Detect which cell encompasses the target text, then output its [x, y] center coordinate. 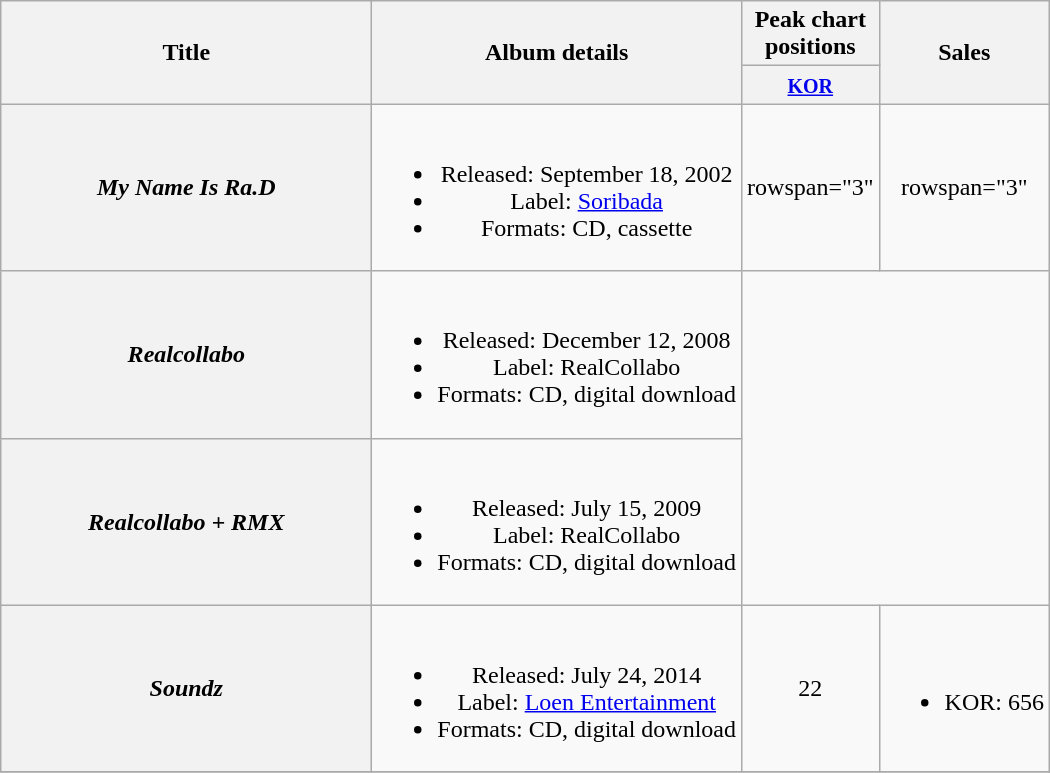
Soundz [186, 688]
Title [186, 52]
KOR: 656 [964, 688]
Released: July 24, 2014Label: Loen EntertainmentFormats: CD, digital download [557, 688]
Sales [964, 52]
Album details [557, 52]
22 [811, 688]
KOR [811, 85]
Released: September 18, 2002Label: SoribadaFormats: CD, cassette [557, 188]
Realcollabo [186, 354]
Peak chart positions [811, 34]
My Name Is Ra.D [186, 188]
Released: July 15, 2009Label: RealCollaboFormats: CD, digital download [557, 522]
Realcollabo + RMX [186, 522]
Released: December 12, 2008Label: RealCollaboFormats: CD, digital download [557, 354]
